Search for the cell housing the specified text and yield its [x, y] center coordinate. 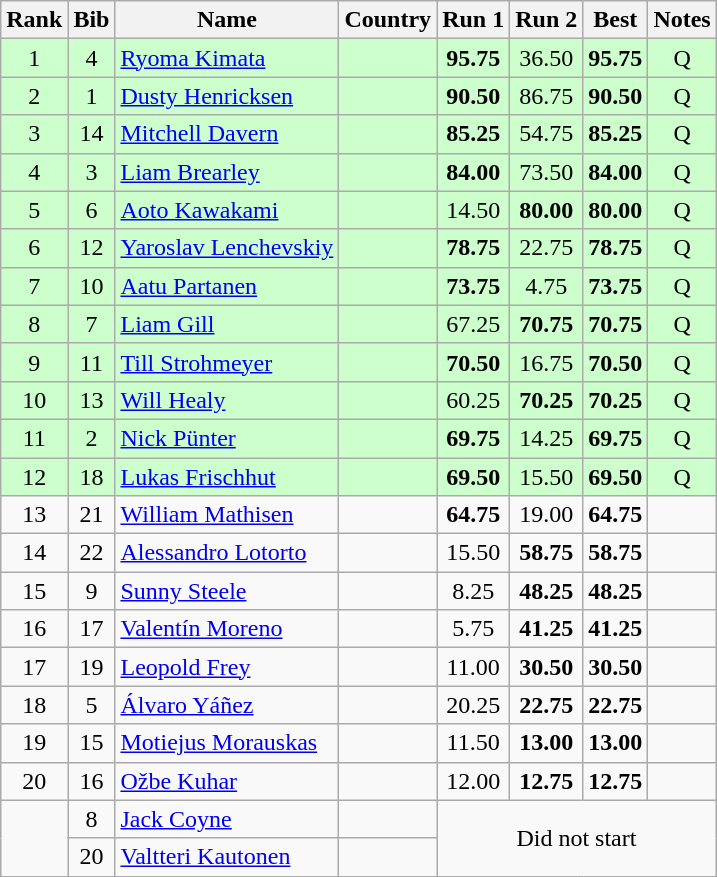
Ožbe Kuhar [227, 781]
Till Strohmeyer [227, 362]
4.75 [546, 286]
22 [92, 553]
73.50 [546, 172]
William Mathisen [227, 515]
Mitchell Davern [227, 134]
Dusty Henricksen [227, 96]
Country [388, 20]
12.00 [474, 781]
Jack Coyne [227, 819]
Liam Gill [227, 324]
Liam Brearley [227, 172]
Valentín Moreno [227, 629]
Aatu Partanen [227, 286]
Rank [34, 20]
11.00 [474, 667]
Leopold Frey [227, 667]
Valtteri Kautonen [227, 857]
21 [92, 515]
19.00 [546, 515]
16.75 [546, 362]
Best [616, 20]
Run 1 [474, 20]
14.25 [546, 438]
Nick Pünter [227, 438]
14.50 [474, 210]
Notes [682, 20]
Aoto Kawakami [227, 210]
Run 2 [546, 20]
Did not start [577, 838]
Yaroslav Lenchevskiy [227, 248]
Bib [92, 20]
5.75 [474, 629]
Motiejus Morauskas [227, 743]
Name [227, 20]
Sunny Steele [227, 591]
54.75 [546, 134]
60.25 [474, 400]
11.50 [474, 743]
8.25 [474, 591]
Alessandro Lotorto [227, 553]
20.25 [474, 705]
36.50 [546, 58]
Álvaro Yáñez [227, 705]
Will Healy [227, 400]
86.75 [546, 96]
67.25 [474, 324]
Ryoma Kimata [227, 58]
Lukas Frischhut [227, 477]
